Output the (x, y) coordinate of the center of the cell containing the given text.  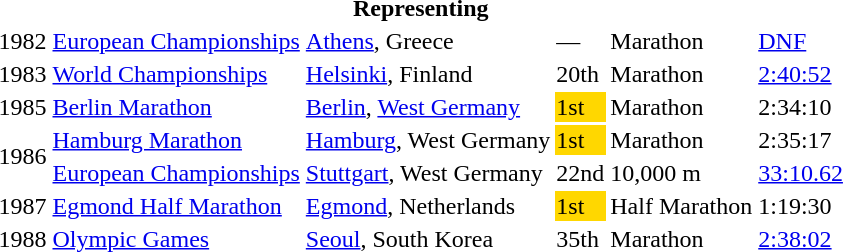
Hamburg Marathon (176, 140)
Berlin Marathon (176, 107)
Helsinki, Finland (428, 74)
— (580, 41)
Athens, Greece (428, 41)
Half Marathon (682, 206)
Egmond, Netherlands (428, 206)
Stuttgart, West Germany (428, 173)
Hamburg, West Germany (428, 140)
20th (580, 74)
World Championships (176, 74)
Egmond Half Marathon (176, 206)
22nd (580, 173)
Berlin, West Germany (428, 107)
10,000 m (682, 173)
